Extract the [x, y] coordinate from the center of the cell holding the provided text.  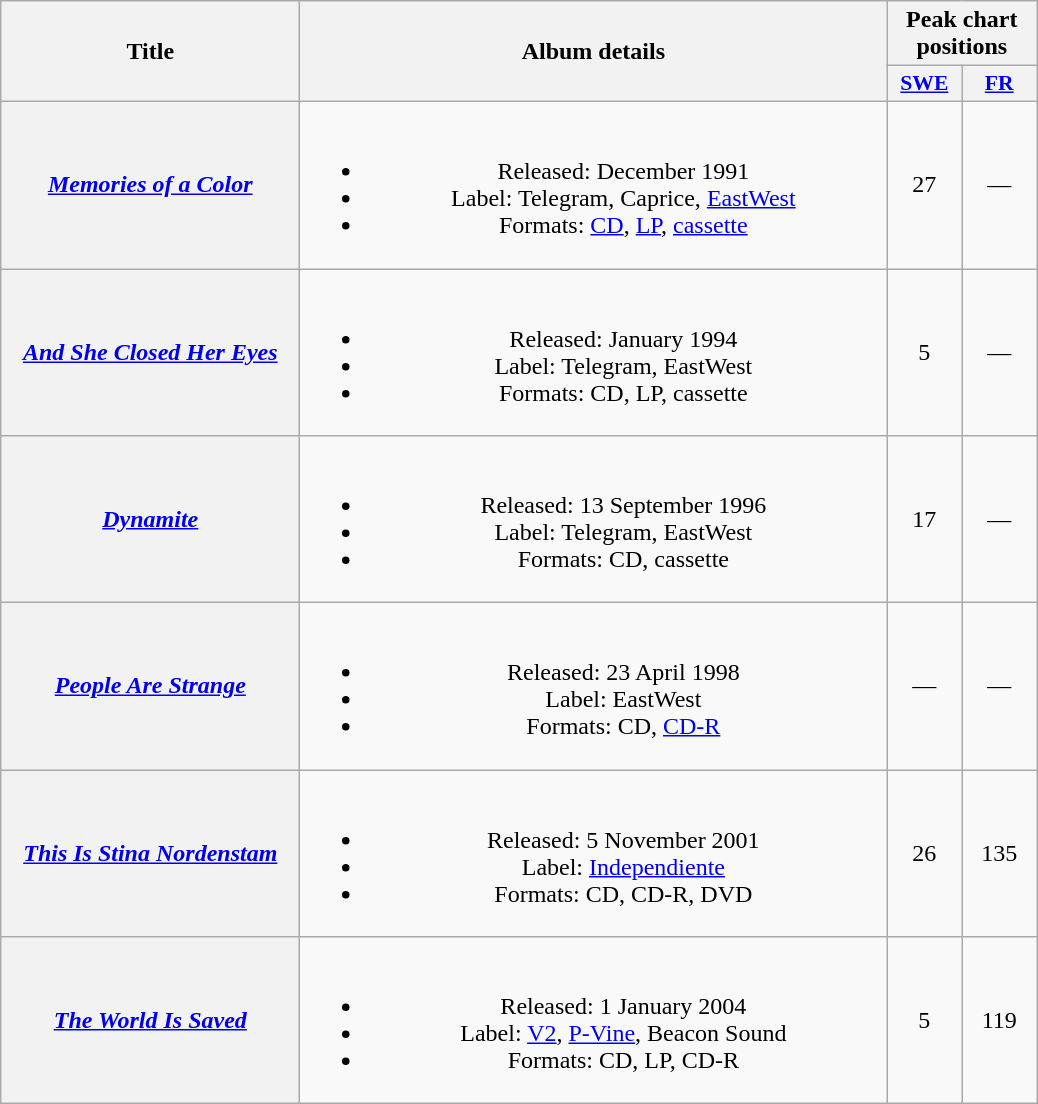
27 [924, 184]
Peak chart positions [962, 34]
People Are Strange [150, 686]
And She Closed Her Eyes [150, 352]
Released: 23 April 1998Label: EastWestFormats: CD, CD-R [594, 686]
Released: 13 September 1996Label: Telegram, EastWestFormats: CD, cassette [594, 520]
135 [1000, 854]
SWE [924, 84]
Dynamite [150, 520]
This Is Stina Nordenstam [150, 854]
26 [924, 854]
The World Is Saved [150, 1020]
Album details [594, 52]
Released: December 1991Label: Telegram, Caprice, EastWestFormats: CD, LP, cassette [594, 184]
FR [1000, 84]
Title [150, 52]
Memories of a Color [150, 184]
Released: 1 January 2004Label: V2, P-Vine, Beacon SoundFormats: CD, LP, CD-R [594, 1020]
119 [1000, 1020]
17 [924, 520]
Released: 5 November 2001Label: IndependienteFormats: CD, CD-R, DVD [594, 854]
Released: January 1994Label: Telegram, EastWestFormats: CD, LP, cassette [594, 352]
